From the cell containing the given text, extract its center point as (X, Y) coordinate. 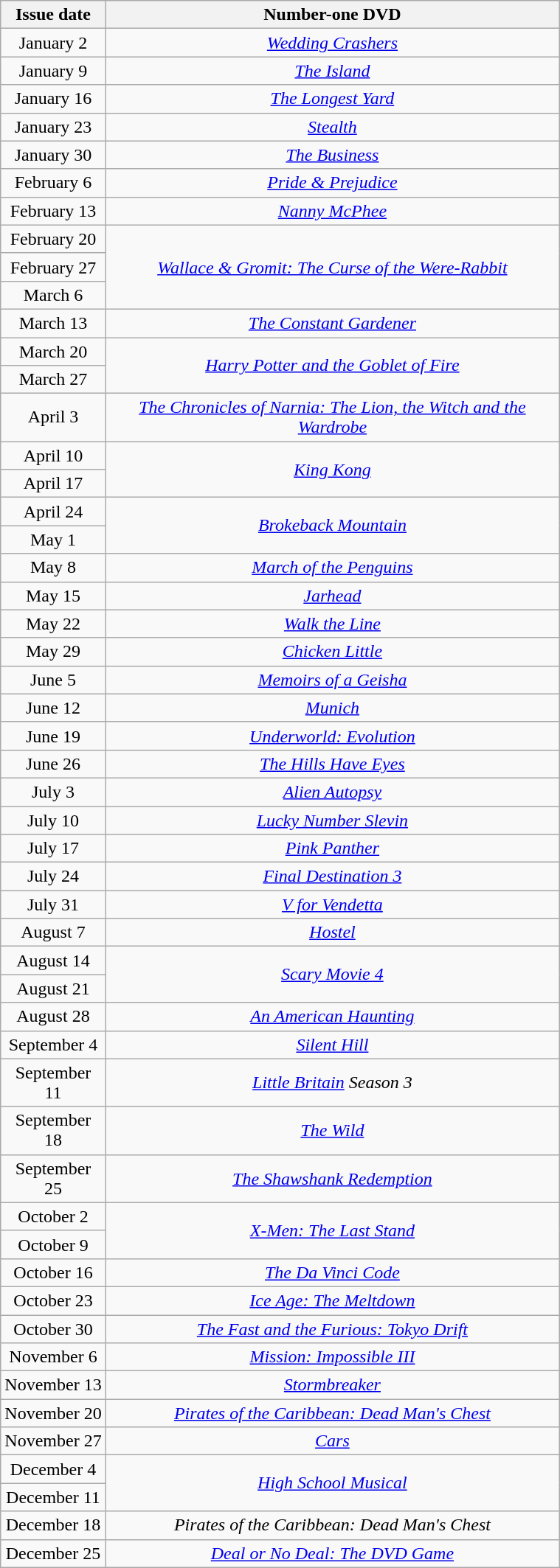
Brokeback Mountain (332, 526)
Munich (332, 708)
March of the Penguins (332, 568)
Issue date (53, 15)
October 9 (53, 1244)
November 20 (53, 1413)
April 24 (53, 512)
May 1 (53, 540)
Wedding Crashers (332, 43)
The Constant Gardener (332, 323)
October 16 (53, 1272)
June 26 (53, 764)
Silent Hill (332, 1045)
Deal or No Deal: The DVD Game (332, 1553)
August 21 (53, 989)
Walk the Line (332, 624)
October 2 (53, 1216)
February 6 (53, 183)
Nanny McPhee (332, 211)
The Longest Yard (332, 99)
January 16 (53, 99)
February 20 (53, 239)
July 31 (53, 905)
July 3 (53, 792)
Harry Potter and the Goblet of Fire (332, 366)
March 6 (53, 295)
May 29 (53, 652)
July 10 (53, 820)
An American Haunting (332, 1017)
Hostel (332, 933)
March 20 (53, 352)
September 11 (53, 1082)
February 13 (53, 211)
January 23 (53, 127)
August 14 (53, 961)
November 13 (53, 1385)
December 4 (53, 1469)
June 5 (53, 680)
May 15 (53, 596)
Final Destination 3 (332, 877)
March 27 (53, 380)
The Wild (332, 1131)
July 17 (53, 849)
Pink Panther (332, 849)
Wallace & Gromit: The Curse of the Were-Rabbit (332, 267)
October 30 (53, 1329)
November 6 (53, 1357)
The Island (332, 71)
The Chronicles of Narnia: The Lion, the Witch and the Wardrobe (332, 417)
Memoirs of a Geisha (332, 680)
Cars (332, 1441)
February 27 (53, 267)
December 18 (53, 1525)
The Da Vinci Code (332, 1272)
King Kong (332, 470)
Chicken Little (332, 652)
Mission: Impossible III (332, 1357)
November 27 (53, 1441)
Pride & Prejudice (332, 183)
September 18 (53, 1131)
June 12 (53, 708)
The Shawshank Redemption (332, 1178)
October 23 (53, 1300)
V for Vendetta (332, 905)
January 9 (53, 71)
X-Men: The Last Stand (332, 1230)
September 25 (53, 1178)
May 22 (53, 624)
August 28 (53, 1017)
January 2 (53, 43)
High School Musical (332, 1483)
May 8 (53, 568)
March 13 (53, 323)
December 11 (53, 1497)
April 17 (53, 484)
Number-one DVD (332, 15)
January 30 (53, 155)
Underworld: Evolution (332, 736)
June 19 (53, 736)
The Hills Have Eyes (332, 764)
Jarhead (332, 596)
The Fast and the Furious: Tokyo Drift (332, 1329)
Lucky Number Slevin (332, 820)
Stormbreaker (332, 1385)
Alien Autopsy (332, 792)
The Business (332, 155)
Ice Age: The Meltdown (332, 1300)
September 4 (53, 1045)
July 24 (53, 877)
December 25 (53, 1553)
Scary Movie 4 (332, 975)
April 3 (53, 417)
April 10 (53, 456)
Little Britain Season 3 (332, 1082)
Stealth (332, 127)
August 7 (53, 933)
